Return [X, Y] of the center of cell containing provided text 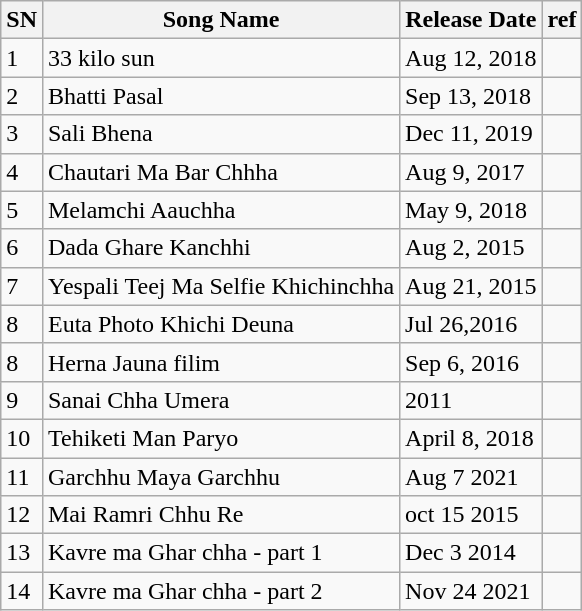
Song Name [220, 20]
Dec 11, 2019 [471, 134]
Chautari Ma Bar Chhha [220, 172]
Dada Ghare Kanchhi [220, 248]
6 [22, 248]
Sanai Chha Umera [220, 400]
Aug 12, 2018 [471, 58]
11 [22, 477]
3 [22, 134]
Kavre ma Ghar chha - part 2 [220, 591]
10 [22, 438]
Tehiketi Man Paryo [220, 438]
12 [22, 515]
Garchhu Maya Garchhu [220, 477]
Melamchi Aauchha [220, 210]
Aug 21, 2015 [471, 286]
Aug 2, 2015 [471, 248]
May 9, 2018 [471, 210]
ref [562, 20]
2011 [471, 400]
Euta Photo Khichi Deuna [220, 324]
Herna Jauna filim [220, 362]
Dec 3 2014 [471, 553]
Bhatti Pasal [220, 96]
Yespali Teej Ma Selfie Khichinchha [220, 286]
7 [22, 286]
1 [22, 58]
2 [22, 96]
33 kilo sun [220, 58]
4 [22, 172]
Release Date [471, 20]
13 [22, 553]
Sep 13, 2018 [471, 96]
Sep 6, 2016 [471, 362]
Kavre ma Ghar chha - part 1 [220, 553]
5 [22, 210]
9 [22, 400]
14 [22, 591]
SN [22, 20]
April 8, 2018 [471, 438]
Aug 7 2021 [471, 477]
Mai Ramri Chhu Re [220, 515]
oct 15 2015 [471, 515]
Sali Bhena [220, 134]
Nov 24 2021 [471, 591]
Jul 26,2016 [471, 324]
Aug 9, 2017 [471, 172]
